Output the (x, y) coordinate of the center of the cell containing the given text.  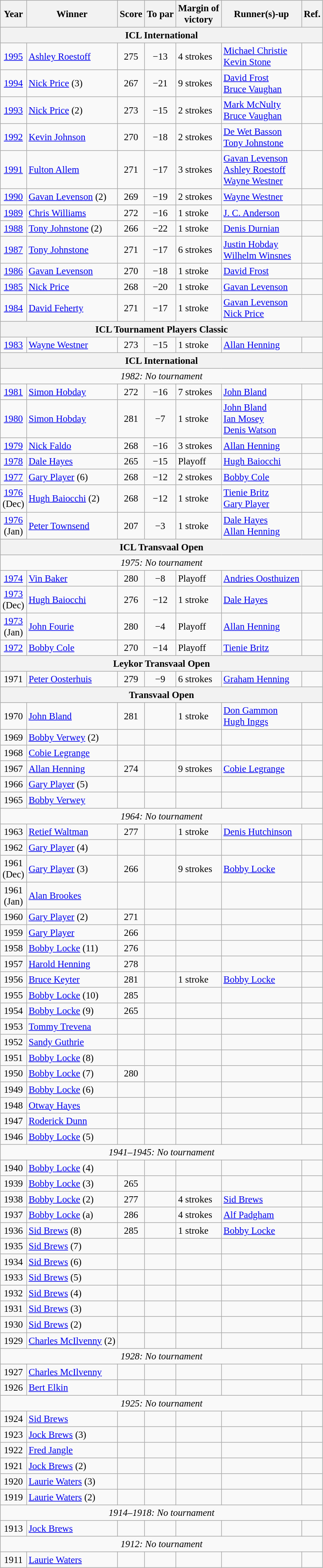
Sid Brews (5) (72, 1278)
Bobby Verwey (72, 800)
1933 (13, 1278)
Tony Johnstone (72, 250)
1988 (13, 228)
1950 (13, 1074)
1960 (13, 917)
David Feherty (72, 308)
Peter Townsend (72, 526)
Alf Padgham (262, 1215)
1994 (13, 83)
Kevin Johnson (72, 138)
1955 (13, 996)
279 (131, 679)
−8 (160, 578)
Jock Brews (72, 1529)
1921 (13, 1466)
1940 (13, 1168)
Sid Brews (3) (72, 1309)
1913 (13, 1529)
Bobby Locke (9) (72, 1011)
1974 (13, 578)
Peter Oosterhuis (72, 679)
1992 (13, 138)
1978 (13, 461)
Mark McNulty Bruce Vaughan (262, 110)
1936 (13, 1231)
Bobby Locke (5) (72, 1137)
1972 (13, 648)
To par (160, 14)
Laurie Waters (2) (72, 1497)
267 (131, 83)
1927 (13, 1372)
Winner (72, 14)
1922 (13, 1450)
1957 (13, 964)
1931 (13, 1309)
Fred Jangle (72, 1450)
−20 (160, 287)
1961(Jan) (13, 895)
1952 (13, 1042)
1954 (13, 1011)
1990 (13, 197)
Harold Henning (72, 964)
−14 (160, 648)
Tommy Trevena (72, 1027)
1953 (13, 1027)
−13 (160, 57)
1941–1945: No tournament (161, 1152)
Sandy Guthrie (72, 1042)
Nick Price (2) (72, 110)
ICL Tournament Players Classic (161, 329)
Score (131, 14)
1973(Dec) (13, 600)
Gary Player (6) (72, 477)
1989 (13, 213)
Nick Faldo (72, 446)
Michael Christie Kevin Stone (262, 57)
1975: No tournament (161, 562)
Bobby Locke (11) (72, 948)
Charles McIlvenny (72, 1372)
Ashley Roestoff (72, 57)
John Bland Ian Mosey Denis Watson (262, 419)
269 (131, 197)
1986 (13, 271)
1956 (13, 980)
Transvaal Open (161, 695)
275 (131, 57)
1928: No tournament (161, 1356)
Nick Price (72, 287)
−7 (160, 419)
Hugh Baiocchi (2) (72, 499)
1963 (13, 832)
De Wet Basson Tony Johnstone (262, 138)
274 (131, 769)
Bobby Verwey (2) (72, 738)
1973(Jan) (13, 627)
1937 (13, 1215)
1951 (13, 1058)
1949 (13, 1089)
Sid Brews (2) (72, 1325)
1966 (13, 785)
Vin Baker (72, 578)
1970 (13, 716)
1947 (13, 1121)
1993 (13, 110)
1930 (13, 1325)
Bobby Locke (8) (72, 1058)
1979 (13, 446)
1925: No tournament (161, 1403)
1976(Jan) (13, 526)
1912: No tournament (161, 1544)
1991 (13, 170)
1958 (13, 948)
1982: No tournament (161, 376)
Sid Brews (8) (72, 1231)
Gary Player (3) (72, 869)
Sid Brews (4) (72, 1293)
1935 (13, 1246)
1911 (13, 1560)
1934 (13, 1262)
Bobby Locke (3) (72, 1184)
Laurie Waters (3) (72, 1482)
1924 (13, 1419)
Tony Johnstone (2) (72, 228)
Nick Price (3) (72, 83)
Gary Player (72, 933)
Sid Brews (7) (72, 1246)
Laurie Waters (72, 1560)
Jock Brews (2) (72, 1466)
Bobby Locke (4) (72, 1168)
1946 (13, 1137)
1971 (13, 679)
1969 (13, 738)
1985 (13, 287)
1948 (13, 1105)
Sid Brews (6) (72, 1262)
Year (13, 14)
Bobby Locke (7) (72, 1074)
−3 (160, 526)
1977 (13, 477)
Dale Hayes Allan Henning (262, 526)
1983 (13, 345)
Andries Oosthuizen (262, 578)
Bobby Locke (2) (72, 1199)
1938 (13, 1199)
Gavan Levenson (2) (72, 197)
1914–1918: No tournament (161, 1513)
Gavan Levenson Ashley Roestoff Wayne Westner (262, 170)
John Fourie (72, 627)
Tienie Britz Gary Player (262, 499)
Bobby Locke (a) (72, 1215)
David Frost Bruce Vaughan (262, 83)
Tienie Britz (262, 648)
Roderick Dunn (72, 1121)
1961(Dec) (13, 869)
1987 (13, 250)
David Frost (262, 271)
Justin Hobday Wilhelm Winsnes (262, 250)
−19 (160, 197)
Bruce Keyter (72, 980)
Gary Player (4) (72, 847)
−22 (160, 228)
286 (131, 1215)
Leykor Transvaal Open (161, 663)
1929 (13, 1341)
1980 (13, 419)
J. C. Anderson (262, 213)
Gavan Levenson Nick Price (262, 308)
1976(Dec) (13, 499)
1981 (13, 392)
Alan Brookes (72, 895)
−4 (160, 627)
ICL Transvaal Open (161, 547)
278 (131, 964)
1926 (13, 1387)
1939 (13, 1184)
Chris Williams (72, 213)
Otway Hayes (72, 1105)
Retief Waltman (72, 832)
1995 (13, 57)
1959 (13, 933)
Gary Player (2) (72, 917)
1920 (13, 1482)
Jock Brews (3) (72, 1434)
1962 (13, 847)
7 strokes (199, 392)
1965 (13, 800)
Bobby Locke (10) (72, 996)
Bert Elkin (72, 1387)
Graham Henning (262, 679)
1923 (13, 1434)
1964: No tournament (161, 816)
Denis Hutchinson (262, 832)
Charles McIlvenny (2) (72, 1341)
Margin ofvictory (199, 14)
1968 (13, 753)
−21 (160, 83)
1967 (13, 769)
Don Gammon Hugh Inggs (262, 716)
1919 (13, 1497)
Ref. (312, 14)
Fulton Allem (72, 170)
−9 (160, 679)
Runner(s)-up (262, 14)
Denis Durnian (262, 228)
207 (131, 526)
Gary Player (5) (72, 785)
1984 (13, 308)
Bobby Locke (6) (72, 1089)
1932 (13, 1293)
